Scan for the cell matching the given text and deliver its [X, Y] coordinate at center. 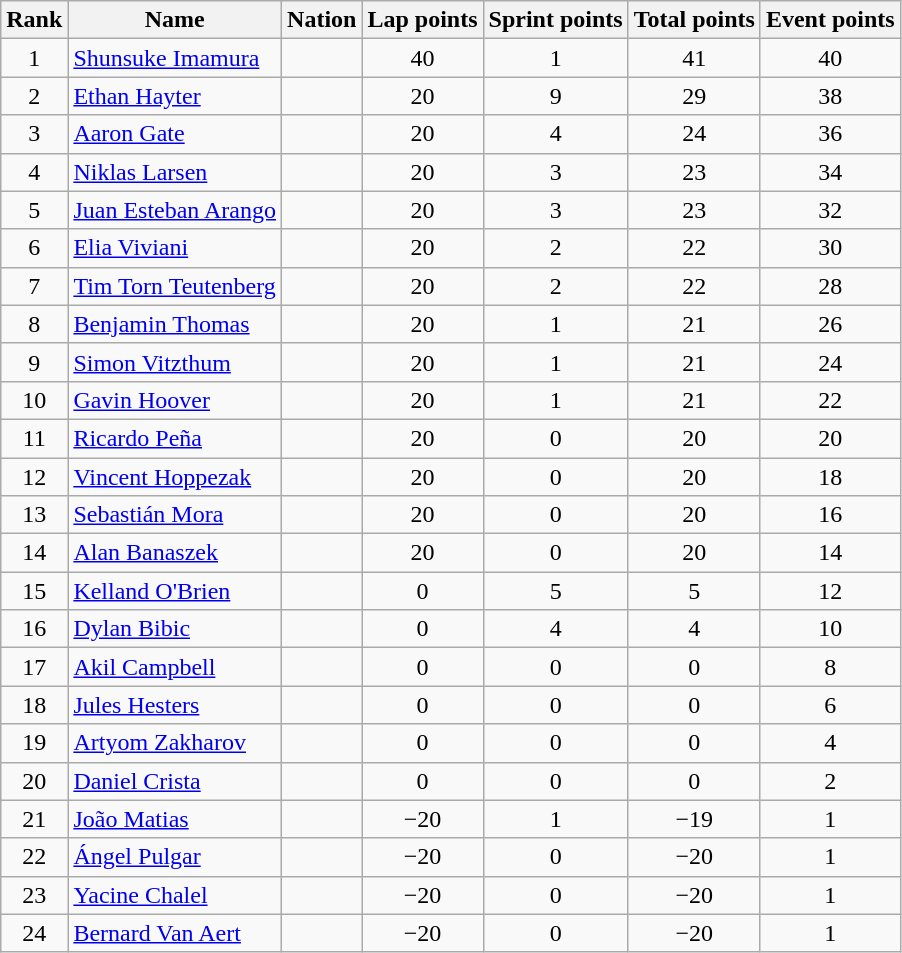
Kelland O'Brien [175, 591]
Gavin Hoover [175, 400]
34 [830, 172]
Bernard Van Aert [175, 933]
Event points [830, 20]
Rank [34, 20]
Sprint points [556, 20]
Sebastián Mora [175, 515]
19 [34, 743]
Shunsuke Imamura [175, 58]
Name [175, 20]
Yacine Chalel [175, 895]
7 [34, 286]
36 [830, 134]
Vincent Hoppezak [175, 477]
Akil Campbell [175, 667]
Niklas Larsen [175, 172]
28 [830, 286]
30 [830, 248]
Tim Torn Teutenberg [175, 286]
Lap points [422, 20]
Nation [322, 20]
29 [694, 96]
João Matias [175, 819]
Elia Viviani [175, 248]
38 [830, 96]
Dylan Bibic [175, 629]
15 [34, 591]
11 [34, 438]
13 [34, 515]
32 [830, 210]
Juan Esteban Arango [175, 210]
Aaron Gate [175, 134]
Ángel Pulgar [175, 857]
Artyom Zakharov [175, 743]
41 [694, 58]
Ricardo Peña [175, 438]
Alan Banaszek [175, 553]
Benjamin Thomas [175, 324]
Jules Hesters [175, 705]
17 [34, 667]
26 [830, 324]
Ethan Hayter [175, 96]
Simon Vitzthum [175, 362]
Total points [694, 20]
Daniel Crista [175, 781]
−19 [694, 819]
